Find where the given text appears and provide that cell's center as (X, Y) coordinate. 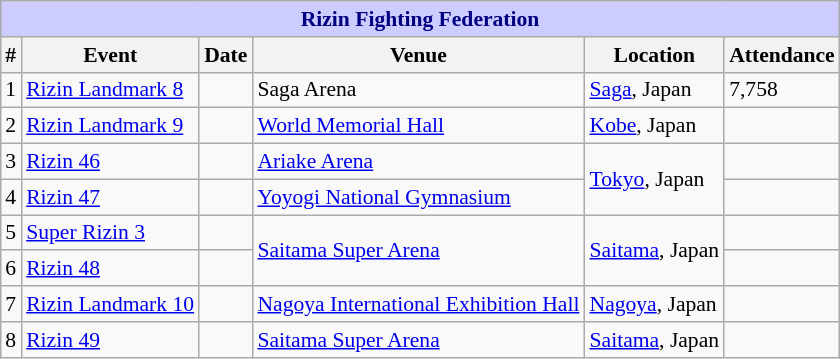
7,758 (782, 90)
Rizin 46 (110, 162)
Rizin Landmark 10 (110, 304)
7 (10, 304)
Super Rizin 3 (110, 233)
Nagoya International Exhibition Hall (418, 304)
Ariake Arena (418, 162)
Date (226, 55)
3 (10, 162)
Location (654, 55)
2 (10, 126)
Rizin Landmark 8 (110, 90)
6 (10, 269)
# (10, 55)
Yoyogi National Gymnasium (418, 197)
1 (10, 90)
Nagoya, Japan (654, 304)
World Memorial Hall (418, 126)
Kobe, Japan (654, 126)
Rizin 49 (110, 340)
8 (10, 340)
Event (110, 55)
Saga, Japan (654, 90)
Tokyo, Japan (654, 180)
Attendance (782, 55)
Rizin 47 (110, 197)
Rizin 48 (110, 269)
Saga Arena (418, 90)
Rizin Fighting Federation (420, 19)
4 (10, 197)
Venue (418, 55)
5 (10, 233)
Rizin Landmark 9 (110, 126)
